For the text-containing cell, return its midpoint in [x, y] coordinate format. 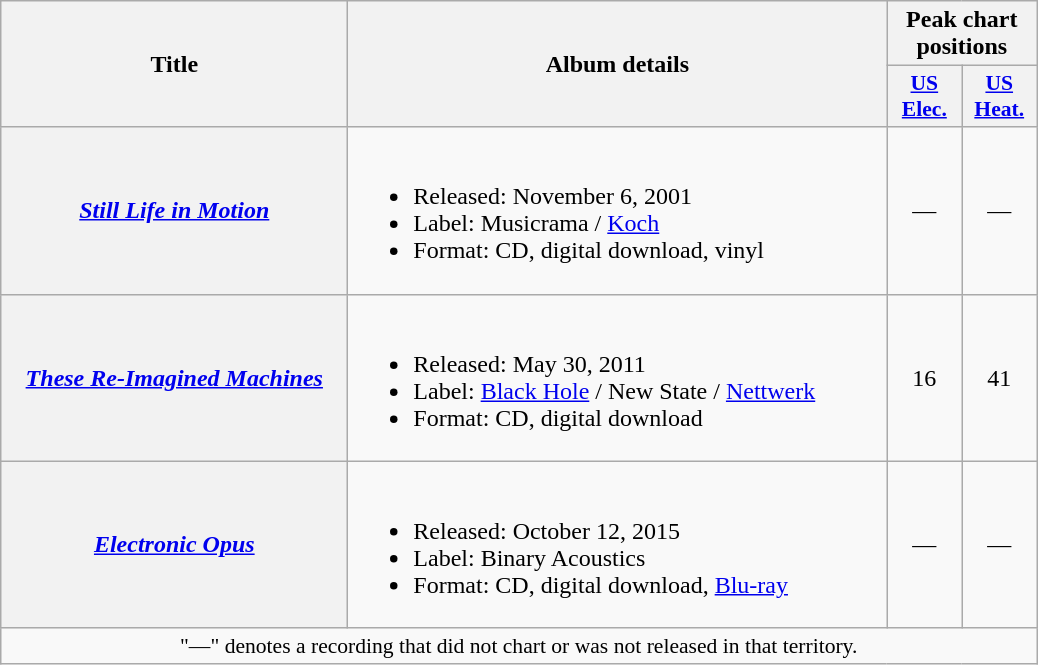
Released: November 6, 2001Label: Musicrama / KochFormat: CD, digital download, vinyl [618, 210]
Title [174, 64]
Album details [618, 64]
Electronic Opus [174, 544]
16 [924, 378]
41 [1000, 378]
Still Life in Motion [174, 210]
"—" denotes a recording that did not chart or was not released in that territory. [519, 646]
These Re-Imagined Machines [174, 378]
US Heat. [1000, 96]
US Elec. [924, 96]
Released: October 12, 2015Label: Binary AcousticsFormat: CD, digital download, Blu-ray [618, 544]
Released: May 30, 2011Label: Black Hole / New State / NettwerkFormat: CD, digital download [618, 378]
Peak chart positions [962, 34]
